Output the (x, y) coordinate of the center of the cell containing the given text.  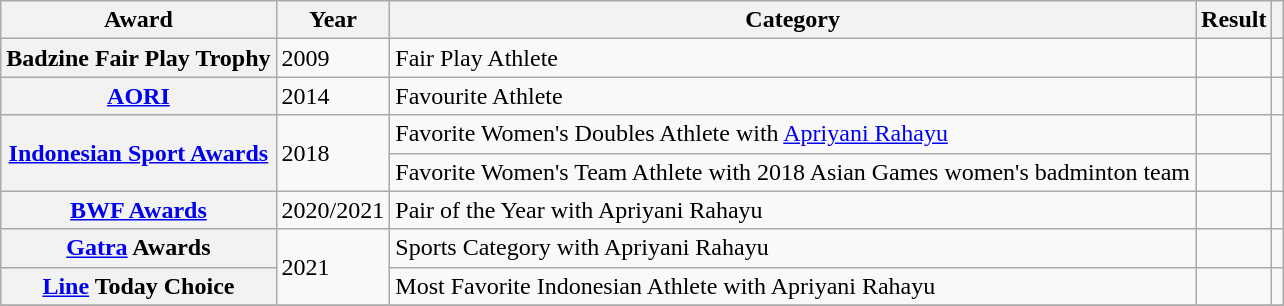
AORI (138, 96)
Sports Category with Apriyani Rahayu (793, 248)
Fair Play Athlete (793, 58)
2021 (333, 267)
Badzine Fair Play Trophy (138, 58)
2014 (333, 96)
Gatra Awards (138, 248)
Line Today Choice (138, 286)
Favorite Women's Doubles Athlete with Apriyani Rahayu (793, 134)
Most Favorite Indonesian Athlete with Apriyani Rahayu (793, 286)
Pair of the Year with Apriyani Rahayu (793, 210)
Indonesian Sport Awards (138, 153)
2018 (333, 153)
Result (1234, 20)
BWF Awards (138, 210)
Favourite Athlete (793, 96)
Favorite Women's Team Athlete with 2018 Asian Games women's badminton team (793, 172)
Category (793, 20)
Year (333, 20)
2009 (333, 58)
Award (138, 20)
2020/2021 (333, 210)
